Search for the cell housing the specified text and yield its (X, Y) center coordinate. 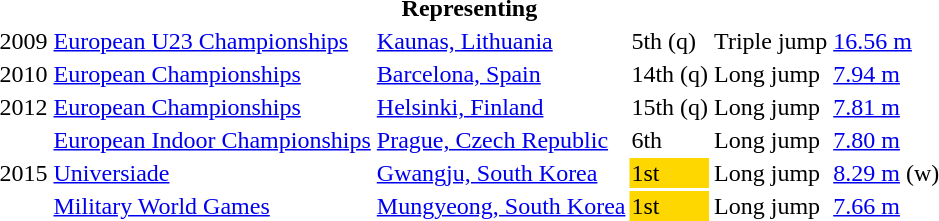
Universiade (212, 173)
Barcelona, Spain (501, 74)
Triple jump (771, 41)
5th (q) (670, 41)
14th (q) (670, 74)
Military World Games (212, 206)
Mungyeong, South Korea (501, 206)
Kaunas, Lithuania (501, 41)
European U23 Championships (212, 41)
6th (670, 140)
Gwangju, South Korea (501, 173)
Prague, Czech Republic (501, 140)
Helsinki, Finland (501, 107)
15th (q) (670, 107)
European Indoor Championships (212, 140)
